Return the (x, y) coordinate for the center point of the cell that contains the specified text.  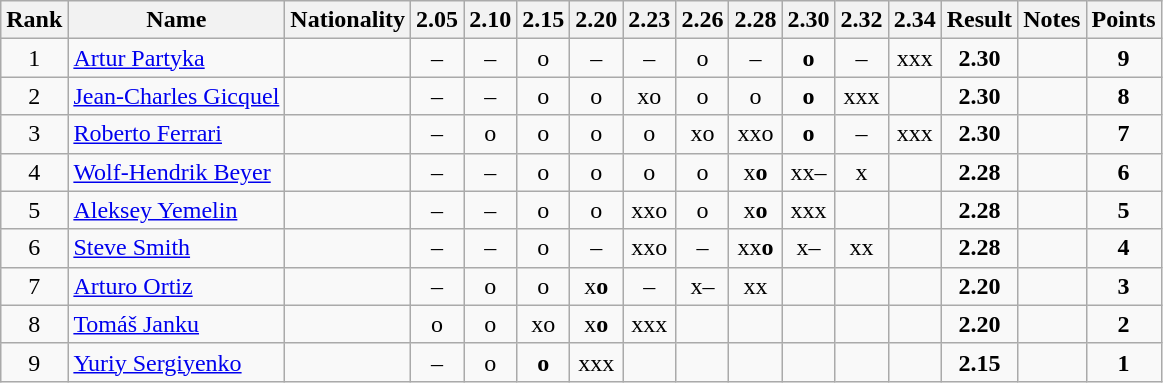
Wolf-Hendrik Beyer (176, 172)
Rank (34, 20)
2.26 (702, 20)
Yuriy Sergiyenko (176, 362)
Name (176, 20)
Steve Smith (176, 248)
xx– (808, 172)
Nationality (348, 20)
2.05 (438, 20)
Points (1124, 20)
2.10 (490, 20)
Arturo Ortiz (176, 286)
Artur Partyka (176, 58)
2.34 (914, 20)
2.23 (650, 20)
2.32 (862, 20)
Aleksey Yemelin (176, 210)
Roberto Ferrari (176, 134)
Result (979, 20)
Tomáš Janku (176, 324)
Notes (1052, 20)
x (862, 172)
Jean-Charles Gicquel (176, 96)
